Return the [X, Y] coordinate for the center point of the cell that contains the specified text.  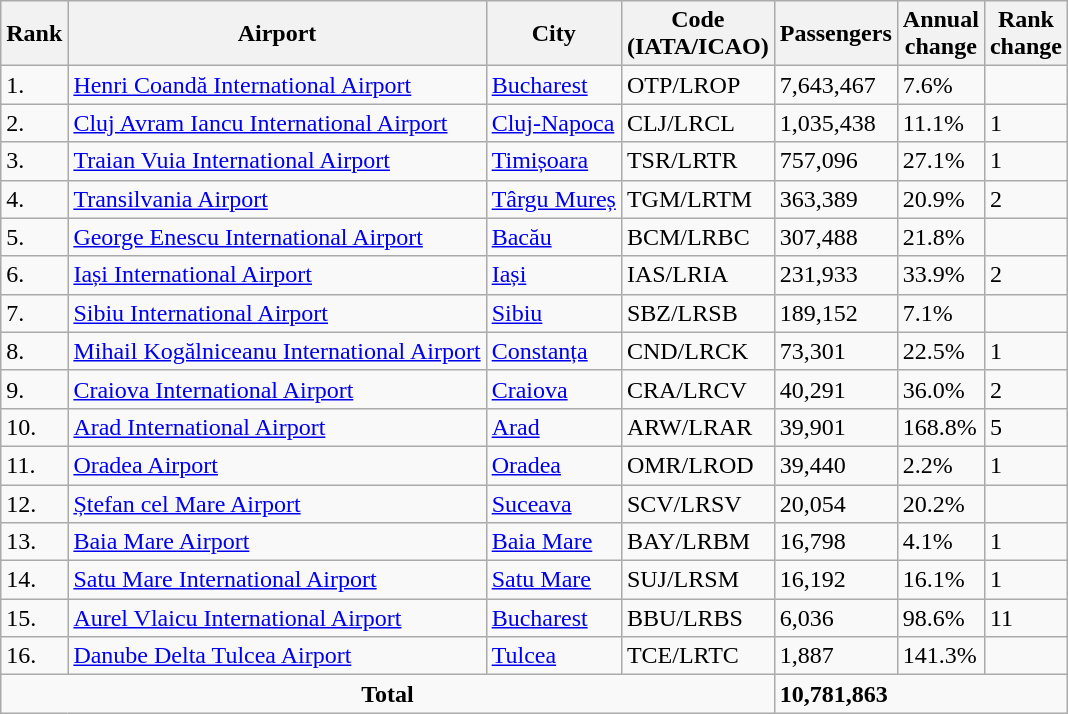
Cluj Avram Iancu International Airport [277, 123]
Annualchange [940, 34]
Henri Coandă International Airport [277, 85]
TCE/LRTC [698, 656]
73,301 [836, 351]
IAS/LRIA [698, 275]
2. [34, 123]
Iași International Airport [277, 275]
ARW/LRAR [698, 427]
9. [34, 389]
14. [34, 580]
Oradea Airport [277, 465]
4. [34, 199]
SCV/LRSV [698, 503]
39,440 [836, 465]
4.1% [940, 542]
39,901 [836, 427]
BBU/LRBS [698, 618]
1,035,438 [836, 123]
7. [34, 313]
11 [1026, 618]
Arad [554, 427]
Mihail Kogălniceanu International Airport [277, 351]
11. [34, 465]
20.2% [940, 503]
CLJ/LRCL [698, 123]
Târgu Mureș [554, 199]
George Enescu International Airport [277, 237]
757,096 [836, 161]
307,488 [836, 237]
16,798 [836, 542]
Baia Mare Airport [277, 542]
SBZ/LRSB [698, 313]
33.9% [940, 275]
CND/LRCK [698, 351]
6. [34, 275]
TGM/LRTM [698, 199]
5 [1026, 427]
40,291 [836, 389]
20.9% [940, 199]
Timișoara [554, 161]
189,152 [836, 313]
13. [34, 542]
Sibiu [554, 313]
Traian Vuia International Airport [277, 161]
Arad International Airport [277, 427]
12. [34, 503]
Satu Mare [554, 580]
141.3% [940, 656]
16. [34, 656]
Oradea [554, 465]
6,036 [836, 618]
363,389 [836, 199]
Passengers [836, 34]
Total [388, 694]
Baia Mare [554, 542]
98.6% [940, 618]
Code(IATA/ICAO) [698, 34]
Rankchange [1026, 34]
1,887 [836, 656]
Sibiu International Airport [277, 313]
Airport [277, 34]
Rank [34, 34]
Transilvania Airport [277, 199]
SUJ/LRSM [698, 580]
Cluj-Napoca [554, 123]
Iași [554, 275]
7.6% [940, 85]
10,781,863 [920, 694]
Suceava [554, 503]
3. [34, 161]
7.1% [940, 313]
Bacău [554, 237]
5. [34, 237]
36.0% [940, 389]
OTP/LROP [698, 85]
11.1% [940, 123]
OMR/LROD [698, 465]
16.1% [940, 580]
15. [34, 618]
City [554, 34]
27.1% [940, 161]
Craiova [554, 389]
Ștefan cel Mare Airport [277, 503]
21.8% [940, 237]
BAY/LRBM [698, 542]
Danube Delta Tulcea Airport [277, 656]
8. [34, 351]
22.5% [940, 351]
2.2% [940, 465]
BCM/LRBC [698, 237]
1. [34, 85]
CRA/LRCV [698, 389]
10. [34, 427]
Constanța [554, 351]
Aurel Vlaicu International Airport [277, 618]
7,643,467 [836, 85]
168.8% [940, 427]
Tulcea [554, 656]
Craiova International Airport [277, 389]
TSR/LRTR [698, 161]
Satu Mare International Airport [277, 580]
231,933 [836, 275]
20,054 [836, 503]
16,192 [836, 580]
